For the text-containing cell, return its midpoint in [X, Y] coordinate format. 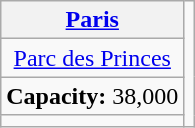
Parc des Princes [92, 58]
Capacity: 38,000 [92, 96]
Paris [92, 20]
